Detect which cell encompasses the target text, then output its (X, Y) center coordinate. 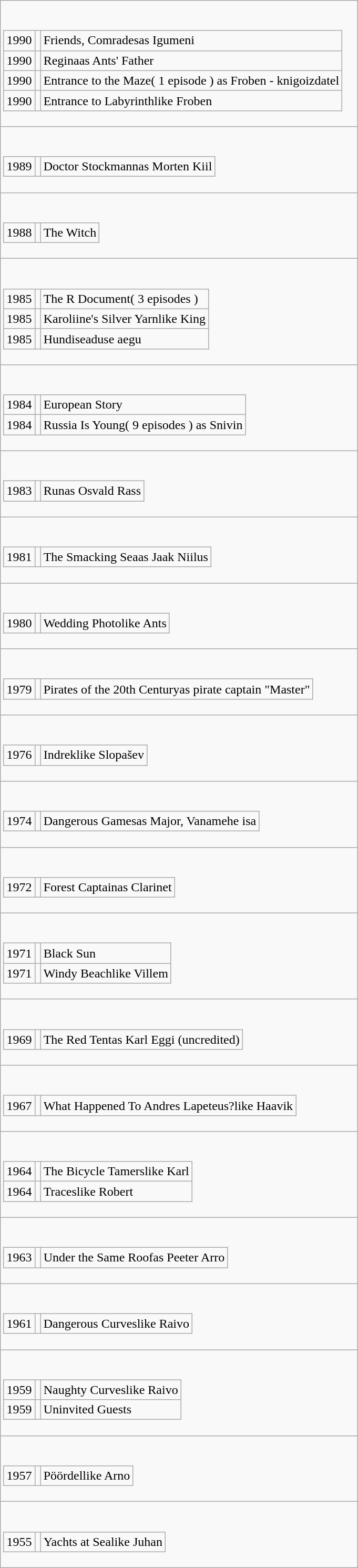
1972 (19, 887)
1988 The Witch (179, 226)
Doctor Stockmannas Morten Kiil (128, 167)
1963 Under the Same Roofas Peeter Arro (179, 1250)
1969 The Red Tentas Karl Eggi (uncredited) (179, 1032)
Under the Same Roofas Peeter Arro (134, 1258)
1979 (19, 689)
1955 Yachts at Sealike Juhan (179, 1535)
Windy Beachlike Villem (106, 973)
1955 (19, 1542)
1981 (19, 557)
1988 (19, 232)
1984 European Story 1984 Russia Is Young( 9 episodes ) as Snivin (179, 408)
Pöördellike Arno (87, 1475)
Karoliine's Silver Yarnlike King (124, 319)
Entrance to the Maze( 1 episode ) as Froben - knigoizdatel (191, 80)
1967 What Happened To Andres Lapeteus?like Haavik (179, 1098)
Pirates of the 20th Centuryas pirate captain "Master" (177, 689)
1972 Forest Captainas Clarinet (179, 880)
Hundiseaduse aegu (124, 339)
1961 (19, 1323)
1979 Pirates of the 20th Centuryas pirate captain "Master" (179, 682)
1980 Wedding Photolike Ants (179, 616)
Naughty Curveslike Raivo (110, 1390)
Yachts at Sealike Juhan (103, 1542)
Dangerous Curveslike Raivo (116, 1323)
1957 Pöördellike Arno (179, 1469)
1969 (19, 1040)
Runas Osvald Rass (92, 491)
Indreklike Slopašev (94, 755)
1964 The Bicycle Tamerslike Karl 1964 Traceslike Robert (179, 1175)
1967 (19, 1105)
1961 Dangerous Curveslike Raivo (179, 1317)
1981 The Smacking Seaas Jaak Niilus (179, 550)
Dangerous Gamesas Major, Vanamehe isa (150, 821)
1957 (19, 1475)
Black Sun (106, 953)
1974 Dangerous Gamesas Major, Vanamehe isa (179, 814)
1989 Doctor Stockmannas Morten Kiil (179, 160)
Wedding Photolike Ants (105, 623)
1976 (19, 755)
European Story (143, 405)
Russia Is Young( 9 episodes ) as Snivin (143, 425)
Traceslike Robert (116, 1192)
What Happened To Andres Lapeteus?like Haavik (168, 1105)
1989 (19, 167)
The Bicycle Tamerslike Karl (116, 1172)
1974 (19, 821)
Friends, Comradesas Igumeni (191, 40)
1983 (19, 491)
1985 The R Document( 3 episodes ) 1985 Karoliine's Silver Yarnlike King 1985 Hundiseaduse aegu (179, 312)
1963 (19, 1258)
1959 Naughty Curveslike Raivo 1959 Uninvited Guests (179, 1392)
The Witch (70, 232)
1976 Indreklike Slopašev (179, 748)
Reginaas Ants' Father (191, 60)
Forest Captainas Clarinet (107, 887)
Entrance to Labyrinthlike Froben (191, 100)
1980 (19, 623)
The Smacking Seaas Jaak Niilus (126, 557)
Uninvited Guests (110, 1410)
1983 Runas Osvald Rass (179, 484)
The Red Tentas Karl Eggi (uncredited) (141, 1040)
1971 Black Sun 1971 Windy Beachlike Villem (179, 956)
The R Document( 3 episodes ) (124, 299)
